Extract the (X, Y) coordinate from the center of the cell holding the provided text.  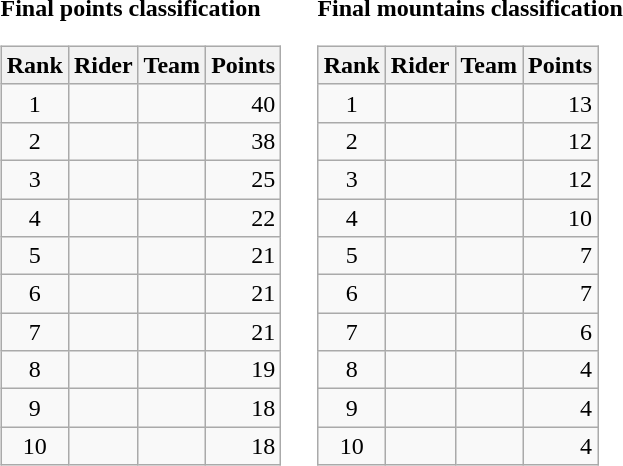
40 (244, 103)
38 (244, 141)
25 (244, 179)
22 (244, 217)
13 (560, 103)
19 (244, 370)
